Find where the given text appears and provide that cell's center as [x, y] coordinate. 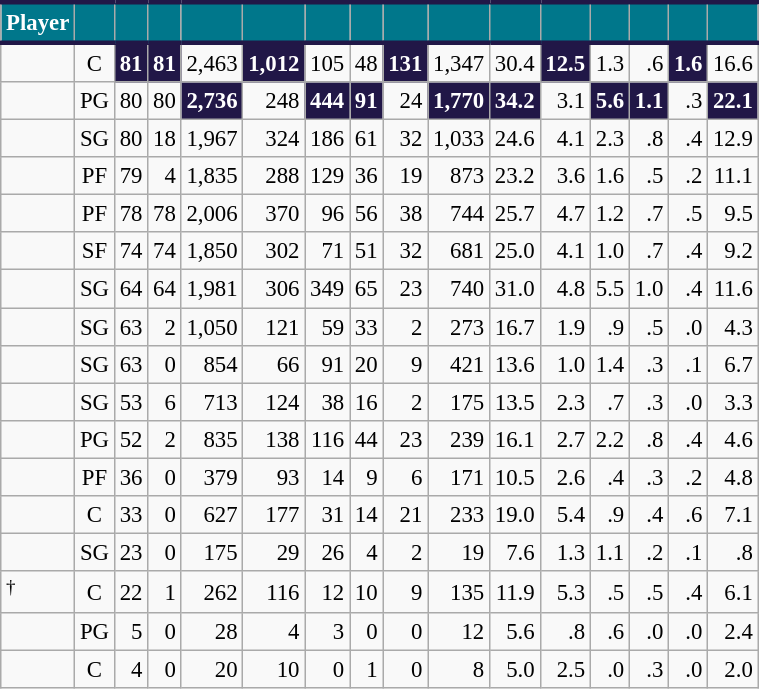
† [38, 592]
248 [274, 101]
Player [38, 22]
2.6 [565, 477]
444 [328, 101]
129 [328, 176]
21 [406, 515]
31 [328, 515]
873 [459, 176]
5.4 [565, 515]
1,967 [212, 139]
25.0 [515, 251]
13.6 [515, 364]
105 [328, 62]
2.2 [610, 439]
3.3 [733, 402]
23.2 [515, 176]
79 [130, 176]
349 [328, 289]
288 [274, 176]
7.1 [733, 515]
16.7 [515, 327]
44 [366, 439]
239 [459, 439]
16 [366, 402]
177 [274, 515]
6.1 [733, 592]
61 [366, 139]
306 [274, 289]
138 [274, 439]
627 [212, 515]
370 [274, 214]
8 [459, 670]
5.5 [610, 289]
1,347 [459, 62]
4.6 [733, 439]
233 [459, 515]
835 [212, 439]
5.0 [515, 670]
96 [328, 214]
5 [130, 632]
1,050 [212, 327]
121 [274, 327]
131 [406, 62]
13.5 [515, 402]
262 [212, 592]
3.6 [565, 176]
2.4 [733, 632]
19.0 [515, 515]
71 [328, 251]
744 [459, 214]
713 [212, 402]
30.4 [515, 62]
1.9 [565, 327]
2.5 [565, 670]
56 [366, 214]
740 [459, 289]
51 [366, 251]
2,006 [212, 214]
26 [328, 552]
4.3 [733, 327]
16.1 [515, 439]
SF [95, 251]
186 [328, 139]
3 [328, 632]
66 [274, 364]
24 [406, 101]
11.6 [733, 289]
1.2 [610, 214]
3.1 [565, 101]
1,850 [212, 251]
48 [366, 62]
1.4 [610, 364]
421 [459, 364]
7.6 [515, 552]
379 [212, 477]
302 [274, 251]
135 [459, 592]
2,463 [212, 62]
11.9 [515, 592]
16.6 [733, 62]
53 [130, 402]
28 [212, 632]
2.0 [733, 670]
2,736 [212, 101]
6.7 [733, 364]
854 [212, 364]
5.3 [565, 592]
1,835 [212, 176]
1,770 [459, 101]
52 [130, 439]
93 [274, 477]
59 [328, 327]
124 [274, 402]
22.1 [733, 101]
25.7 [515, 214]
34.2 [515, 101]
4.7 [565, 214]
681 [459, 251]
22 [130, 592]
1,033 [459, 139]
324 [274, 139]
11.1 [733, 176]
24.6 [515, 139]
9.2 [733, 251]
2.7 [565, 439]
273 [459, 327]
10.5 [515, 477]
12.5 [565, 62]
31.0 [515, 289]
18 [164, 139]
1,012 [274, 62]
9.5 [733, 214]
29 [274, 552]
1,981 [212, 289]
12.9 [733, 139]
171 [459, 477]
65 [366, 289]
